Detect which cell encompasses the target text, then output its (X, Y) center coordinate. 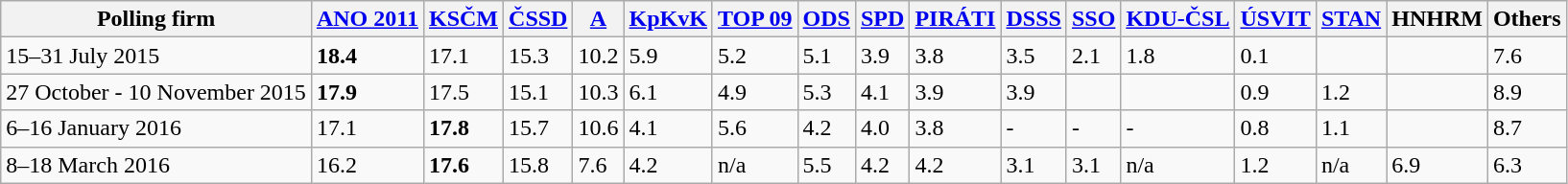
10.2 (599, 56)
0.9 (1275, 92)
ČSSD (538, 19)
6–16 January 2016 (156, 128)
15–31 July 2015 (156, 56)
10.3 (599, 92)
27 October - 10 November 2015 (156, 92)
1.8 (1178, 56)
17.6 (463, 165)
18.4 (367, 56)
ÚSVIT (1275, 19)
5.1 (826, 56)
15.8 (538, 165)
A (599, 19)
Others (1527, 19)
1.1 (1351, 128)
DSSS (1033, 19)
2.1 (1093, 56)
5.3 (826, 92)
0.8 (1275, 128)
PIRÁTI (956, 19)
3.5 (1033, 56)
6.9 (1437, 165)
17.5 (463, 92)
KpKvK (668, 19)
10.6 (599, 128)
4.0 (882, 128)
SPD (882, 19)
8–18 March 2016 (156, 165)
0.1 (1275, 56)
TOP 09 (754, 19)
17.8 (463, 128)
16.2 (367, 165)
SSO (1093, 19)
STAN (1351, 19)
15.7 (538, 128)
ANO 2011 (367, 19)
15.3 (538, 56)
ODS (826, 19)
KDU-ČSL (1178, 19)
HNHRM (1437, 19)
15.1 (538, 92)
17.9 (367, 92)
5.9 (668, 56)
6.3 (1527, 165)
Polling firm (156, 19)
5.2 (754, 56)
6.1 (668, 92)
8.7 (1527, 128)
KSČM (463, 19)
8.9 (1527, 92)
5.5 (826, 165)
5.6 (754, 128)
4.9 (754, 92)
